Search for the cell housing the specified text and yield its (x, y) center coordinate. 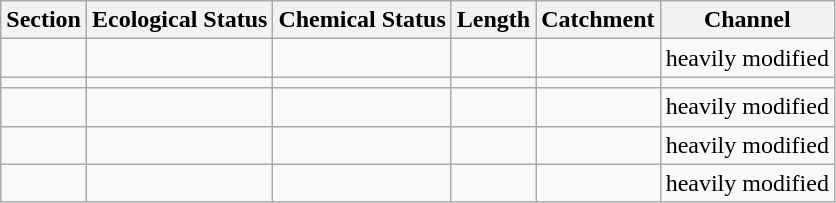
Section (44, 20)
Catchment (598, 20)
Channel (747, 20)
Chemical Status (362, 20)
Length (493, 20)
Ecological Status (179, 20)
